Detect which cell encompasses the target text, then output its (x, y) center coordinate. 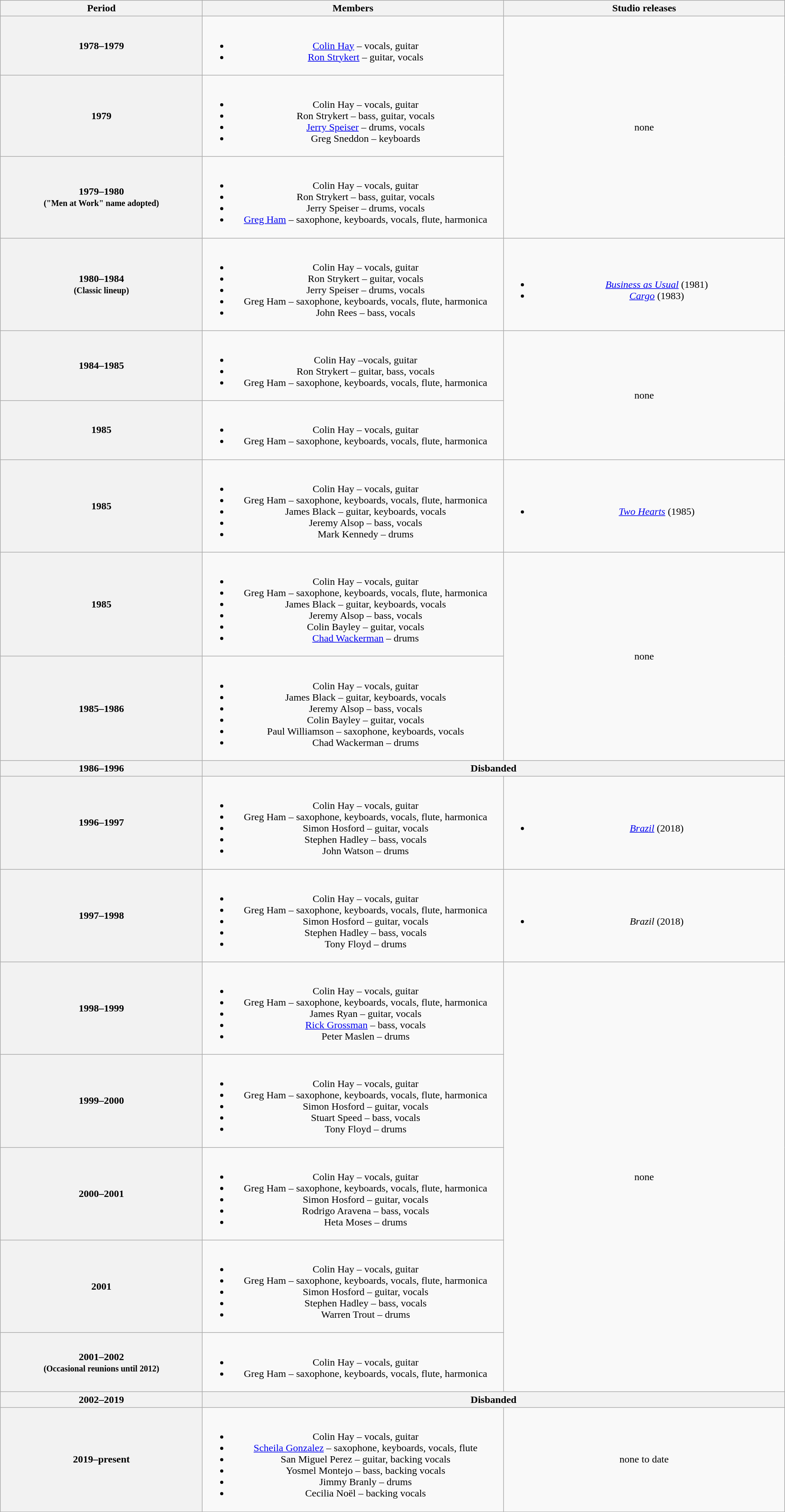
2000–2001 (101, 1194)
2001 (101, 1286)
1985–1986 (101, 708)
none to date (644, 1460)
2019–present (101, 1460)
1997–1998 (101, 915)
1984–1985 (101, 366)
Period (101, 8)
1986–1996 (101, 768)
Two Hearts (1985) (644, 506)
1978–1979 (101, 46)
Studio releases (644, 8)
1999–2000 (101, 1101)
1980–1984(Classic lineup) (101, 284)
2002–2019 (101, 1400)
Colin Hay – vocals, guitarRon Strykert – bass, guitar, vocalsJerry Speiser – drums, vocalsGreg Ham – saxophone, keyboards, vocals, flute, harmonica (353, 197)
Colin Hay – vocals, guitarRon Strykert – bass, guitar, vocalsJerry Speiser – drums, vocalsGreg Sneddon – keyboards (353, 116)
Colin Hay –vocals, guitarRon Strykert – guitar, bass, vocalsGreg Ham – saxophone, keyboards, vocals, flute, harmonica (353, 366)
1979–1980("Men at Work" name adopted) (101, 197)
1996–1997 (101, 822)
Business as Usual (1981)Cargo (1983) (644, 284)
Colin Hay – vocals, guitarRon Strykert – guitar, vocals (353, 46)
2001–2002(Occasional reunions until 2012) (101, 1362)
1979 (101, 116)
Members (353, 8)
1998–1999 (101, 1009)
